Locate the cell with the specified text and output its (X, Y) center coordinate. 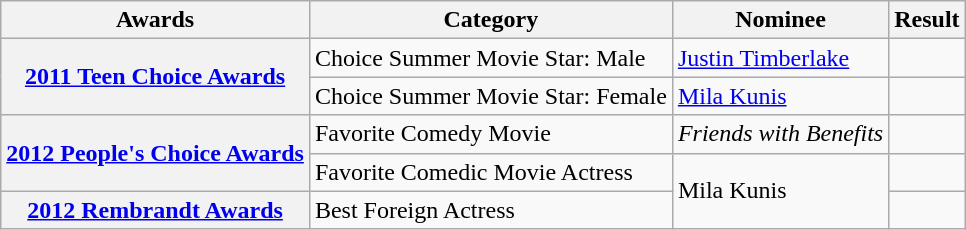
2012 Rembrandt Awards (156, 210)
Awards (156, 20)
Best Foreign Actress (490, 210)
Choice Summer Movie Star: Female (490, 96)
Favorite Comedy Movie (490, 134)
2012 People's Choice Awards (156, 153)
Result (927, 20)
Justin Timberlake (780, 58)
Friends with Benefits (780, 134)
Nominee (780, 20)
2011 Teen Choice Awards (156, 77)
Choice Summer Movie Star: Male (490, 58)
Category (490, 20)
Favorite Comedic Movie Actress (490, 172)
